Output the (x, y) coordinate of the center of the cell containing the given text.  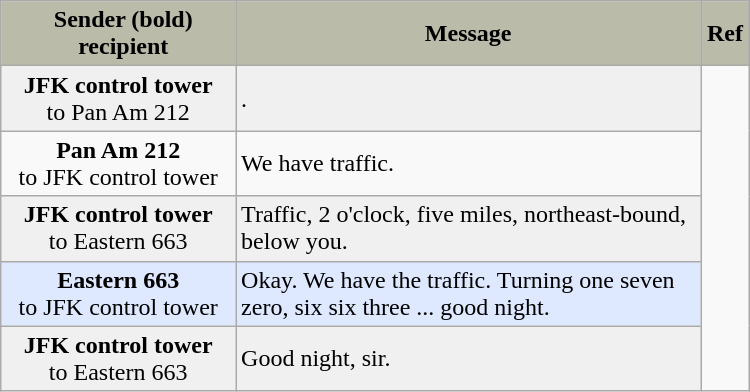
Ref (725, 34)
Okay. We have the traffic. Turning one seven zero, six six three ... good night. (468, 294)
Message (468, 34)
Traffic, 2 o'clock, five miles, northeast-bound, below you. (468, 228)
Pan Am 212to JFK control tower (118, 164)
Good night, sir. (468, 358)
We have traffic. (468, 164)
Eastern 663to JFK control tower (118, 294)
Sender (bold)recipient (118, 34)
. (468, 98)
JFK control towerto Pan Am 212 (118, 98)
